Detect which cell encompasses the target text, then output its (X, Y) center coordinate. 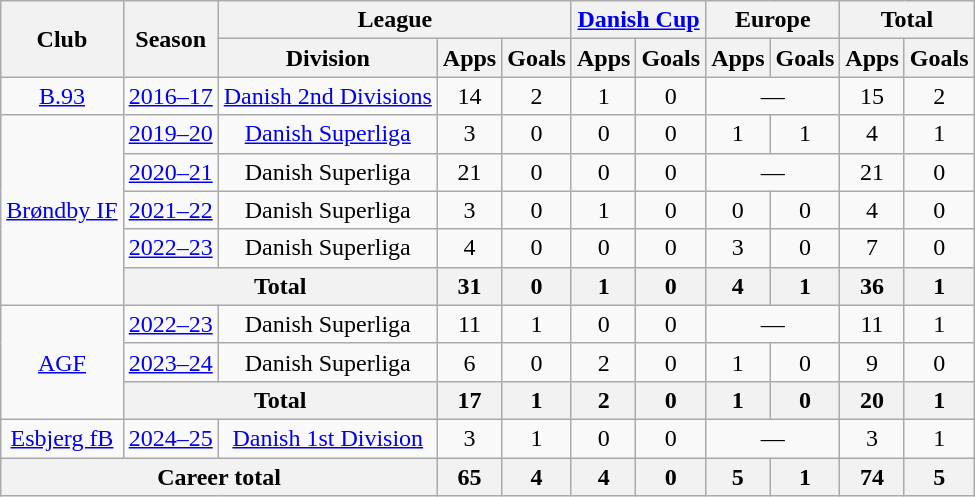
74 (872, 477)
14 (469, 96)
Danish Cup (638, 20)
League (394, 20)
Season (170, 39)
2020–21 (170, 172)
Danish 2nd Divisions (328, 96)
20 (872, 400)
2023–24 (170, 362)
65 (469, 477)
31 (469, 286)
Esbjerg fB (62, 438)
9 (872, 362)
Career total (220, 477)
17 (469, 400)
2016–17 (170, 96)
Division (328, 58)
Brøndby IF (62, 210)
Danish 1st Division (328, 438)
Club (62, 39)
2019–20 (170, 134)
36 (872, 286)
6 (469, 362)
AGF (62, 362)
15 (872, 96)
2021–22 (170, 210)
B.93 (62, 96)
2024–25 (170, 438)
Europe (773, 20)
7 (872, 248)
